For the text-containing cell, return its midpoint in [x, y] coordinate format. 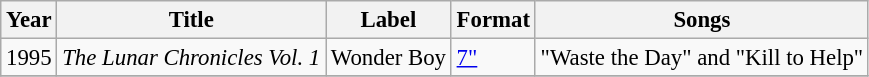
Title [192, 20]
Year [29, 20]
Format [493, 20]
Wonder Boy [389, 58]
The Lunar Chronicles Vol. 1 [192, 58]
"Waste the Day" and "Kill to Help" [702, 58]
Songs [702, 20]
1995 [29, 58]
Label [389, 20]
7" [493, 58]
